Locate the cell with the specified text and output its (X, Y) center coordinate. 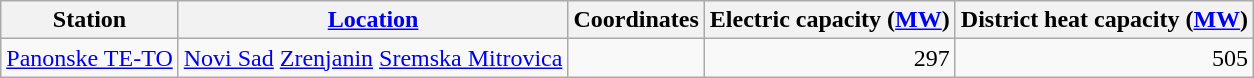
Station (90, 20)
297 (830, 58)
Location (373, 20)
505 (1104, 58)
Panonske TE-TO (90, 58)
Novi Sad Zrenjanin Sremska Mitrovica (373, 58)
District heat capacity (MW) (1104, 20)
Electric capacity (MW) (830, 20)
Coordinates (636, 20)
